Output the [x, y] coordinate of the center of the cell containing the given text.  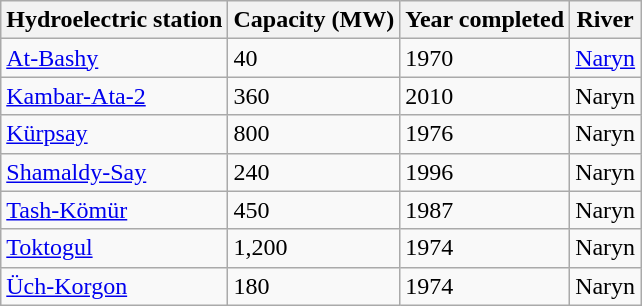
River [606, 20]
360 [314, 96]
800 [314, 134]
Year completed [485, 20]
180 [314, 286]
1987 [485, 210]
2010 [485, 96]
At-Bashy [114, 58]
1970 [485, 58]
1996 [485, 172]
Shamaldy-Say [114, 172]
Toktogul [114, 248]
Kürpsay [114, 134]
1976 [485, 134]
240 [314, 172]
Kambar-Ata-2 [114, 96]
1,200 [314, 248]
Hydroelectric station [114, 20]
Capacity (MW) [314, 20]
450 [314, 210]
Üch-Korgon [114, 286]
Tash-Kömür [114, 210]
40 [314, 58]
